Provide the (x, y) coordinate of the cell's center where the given text is located.  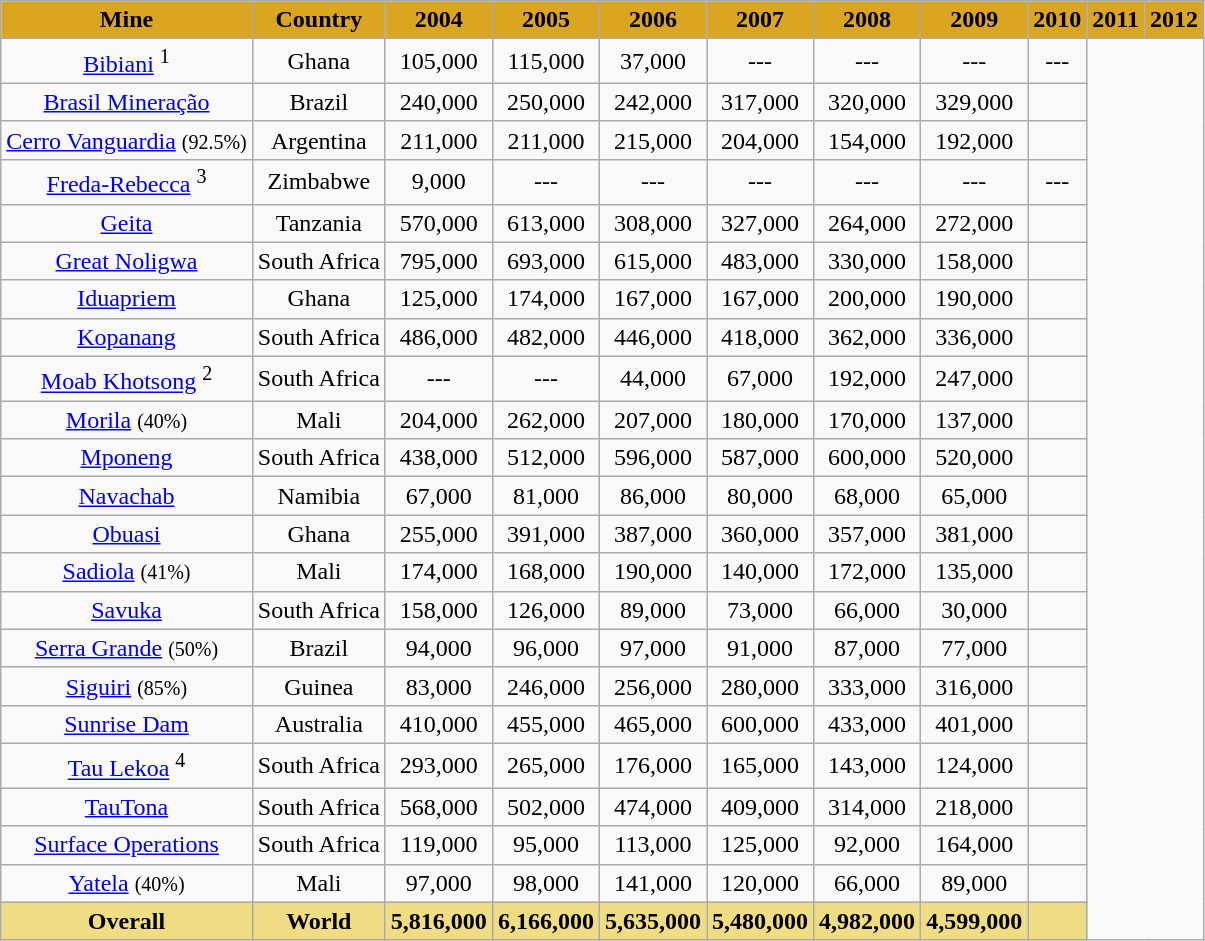
126,000 (546, 610)
240,000 (438, 102)
482,000 (546, 337)
5,480,000 (760, 921)
Geita (127, 223)
327,000 (760, 223)
Great Noligwa (127, 261)
Australia (318, 724)
4,982,000 (868, 921)
Siguiri (85%) (127, 686)
401,000 (974, 724)
Guinea (318, 686)
37,000 (652, 62)
Sunrise Dam (127, 724)
30,000 (974, 610)
124,000 (974, 766)
255,000 (438, 534)
433,000 (868, 724)
250,000 (546, 102)
4,599,000 (974, 921)
Overall (127, 921)
455,000 (546, 724)
256,000 (652, 686)
World (318, 921)
95,000 (546, 845)
170,000 (868, 420)
418,000 (760, 337)
520,000 (974, 458)
Cerro Vanguardia (92.5%) (127, 140)
615,000 (652, 261)
Bibiani 1 (127, 62)
293,000 (438, 766)
Argentina (318, 140)
Mine (127, 20)
Tau Lekoa 4 (127, 766)
2006 (652, 20)
92,000 (868, 845)
73,000 (760, 610)
68,000 (868, 496)
362,000 (868, 337)
83,000 (438, 686)
Iduapriem (127, 299)
242,000 (652, 102)
329,000 (974, 102)
2007 (760, 20)
6,166,000 (546, 921)
105,000 (438, 62)
141,000 (652, 883)
98,000 (546, 883)
5,635,000 (652, 921)
2011 (1116, 20)
44,000 (652, 378)
410,000 (438, 724)
438,000 (438, 458)
218,000 (974, 807)
215,000 (652, 140)
280,000 (760, 686)
Freda-Rebecca 3 (127, 182)
168,000 (546, 572)
Serra Grande (50%) (127, 648)
795,000 (438, 261)
512,000 (546, 458)
2005 (546, 20)
2008 (868, 20)
65,000 (974, 496)
272,000 (974, 223)
96,000 (546, 648)
320,000 (868, 102)
2009 (974, 20)
119,000 (438, 845)
176,000 (652, 766)
336,000 (974, 337)
474,000 (652, 807)
314,000 (868, 807)
Namibia (318, 496)
693,000 (546, 261)
154,000 (868, 140)
316,000 (974, 686)
2004 (438, 20)
246,000 (546, 686)
308,000 (652, 223)
Navachab (127, 496)
137,000 (974, 420)
Brasil Mineração (127, 102)
TauTona (127, 807)
87,000 (868, 648)
172,000 (868, 572)
262,000 (546, 420)
Mponeng (127, 458)
391,000 (546, 534)
115,000 (546, 62)
360,000 (760, 534)
Yatela (40%) (127, 883)
81,000 (546, 496)
465,000 (652, 724)
135,000 (974, 572)
502,000 (546, 807)
483,000 (760, 261)
2012 (1174, 20)
247,000 (974, 378)
381,000 (974, 534)
357,000 (868, 534)
264,000 (868, 223)
Morila (40%) (127, 420)
Tanzania (318, 223)
Savuka (127, 610)
596,000 (652, 458)
94,000 (438, 648)
409,000 (760, 807)
587,000 (760, 458)
200,000 (868, 299)
568,000 (438, 807)
317,000 (760, 102)
80,000 (760, 496)
Country (318, 20)
Sadiola (41%) (127, 572)
Kopanang (127, 337)
330,000 (868, 261)
120,000 (760, 883)
570,000 (438, 223)
86,000 (652, 496)
Obuasi (127, 534)
5,816,000 (438, 921)
91,000 (760, 648)
Moab Khotsong 2 (127, 378)
180,000 (760, 420)
265,000 (546, 766)
143,000 (868, 766)
486,000 (438, 337)
164,000 (974, 845)
207,000 (652, 420)
Surface Operations (127, 845)
140,000 (760, 572)
387,000 (652, 534)
613,000 (546, 223)
9,000 (438, 182)
446,000 (652, 337)
2010 (1058, 20)
113,000 (652, 845)
Zimbabwe (318, 182)
165,000 (760, 766)
333,000 (868, 686)
77,000 (974, 648)
